Scan for the cell matching the given text and deliver its (x, y) coordinate at center. 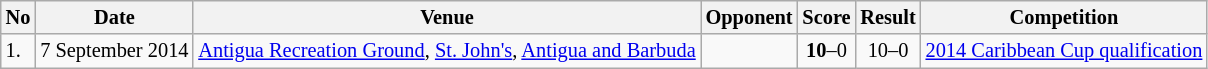
2014 Caribbean Cup qualification (1064, 51)
Opponent (750, 17)
Date (114, 17)
Result (888, 17)
Antigua Recreation Ground, St. John's, Antigua and Barbuda (446, 51)
No (18, 17)
1. (18, 51)
Competition (1064, 17)
Score (826, 17)
7 September 2014 (114, 51)
Venue (446, 17)
